Output the (X, Y) coordinate of the center of the cell containing the given text.  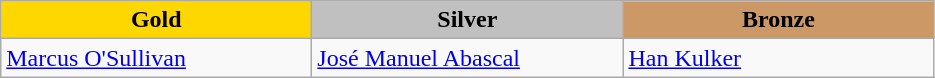
Gold (156, 20)
Bronze (778, 20)
José Manuel Abascal (468, 58)
Marcus O'Sullivan (156, 58)
Silver (468, 20)
Han Kulker (778, 58)
